Scan for the cell matching the given text and deliver its [X, Y] coordinate at center. 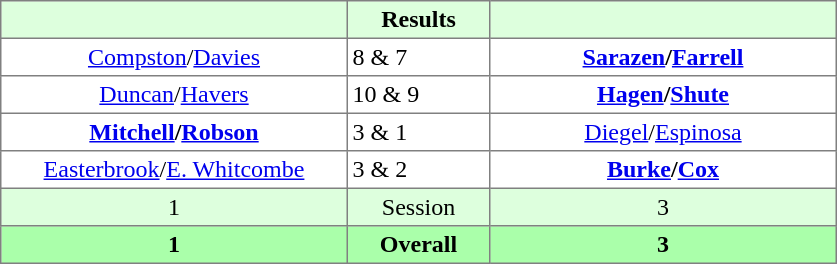
Overall [418, 245]
3 & 1 [418, 132]
Sarazen/Farrell [663, 57]
10 & 9 [418, 95]
Burke/Cox [663, 170]
Mitchell/Robson [174, 132]
Easterbrook/E. Whitcombe [174, 170]
3 & 2 [418, 170]
8 & 7 [418, 57]
Compston/Davies [174, 57]
Diegel/Espinosa [663, 132]
Results [418, 20]
Session [418, 207]
Hagen/Shute [663, 95]
Duncan/Havers [174, 95]
